For the text-containing cell, return its midpoint in (x, y) coordinate format. 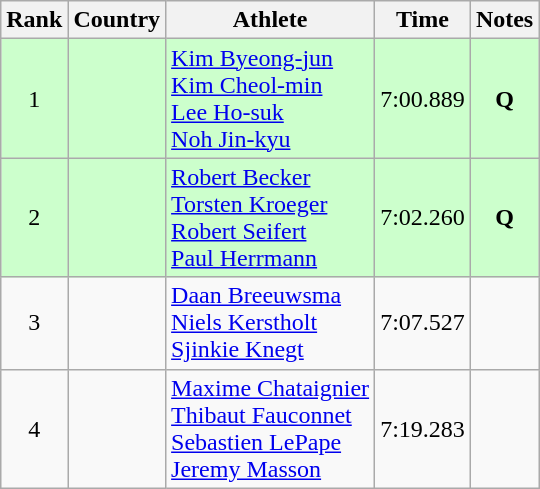
4 (34, 428)
7:19.283 (423, 428)
Robert Becker Torsten Kroeger Robert Seifert Paul Herrmann (270, 218)
7:02.260 (423, 218)
Time (423, 20)
Daan Breeuwsma Niels Kerstholt Sjinkie Knegt (270, 323)
3 (34, 323)
Country (117, 20)
1 (34, 98)
Kim Byeong-jun Kim Cheol-min Lee Ho-suk Noh Jin-kyu (270, 98)
Rank (34, 20)
Notes (504, 20)
Athlete (270, 20)
Maxime Chataignier Thibaut Fauconnet Sebastien LePape Jeremy Masson (270, 428)
7:07.527 (423, 323)
7:00.889 (423, 98)
2 (34, 218)
